Extract the (X, Y) coordinate from the center of the cell holding the provided text.  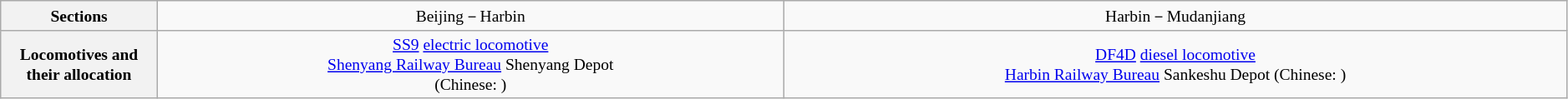
Sections (79, 16)
SS9 electric locomotiveShenyang Railway Bureau Shenyang Depot(Chinese: ) (470, 65)
Locomotives and their allocation (79, 65)
Beijing－Harbin (470, 16)
Harbin－Mudanjiang (1175, 16)
DF4D diesel locomotiveHarbin Railway Bureau Sankeshu Depot (Chinese: ) (1175, 65)
